Determine the (X, Y) coordinate at the center of the cell enclosing the given text.  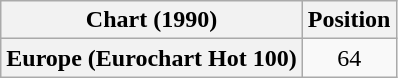
Europe (Eurochart Hot 100) (152, 58)
Position (349, 20)
64 (349, 58)
Chart (1990) (152, 20)
